Return [X, Y] of the center of cell containing provided text 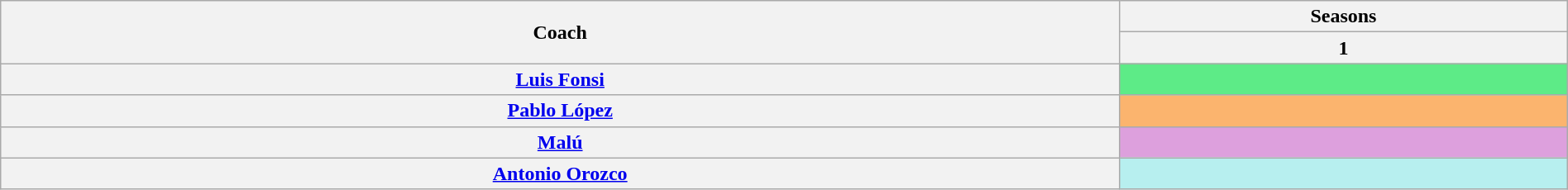
Malú [561, 142]
Antonio Orozco [561, 173]
Pablo López [561, 111]
Seasons [1344, 17]
Luis Fonsi [561, 79]
1 [1344, 48]
Coach [561, 32]
